Determine the (x, y) coordinate at the center of the cell enclosing the given text.  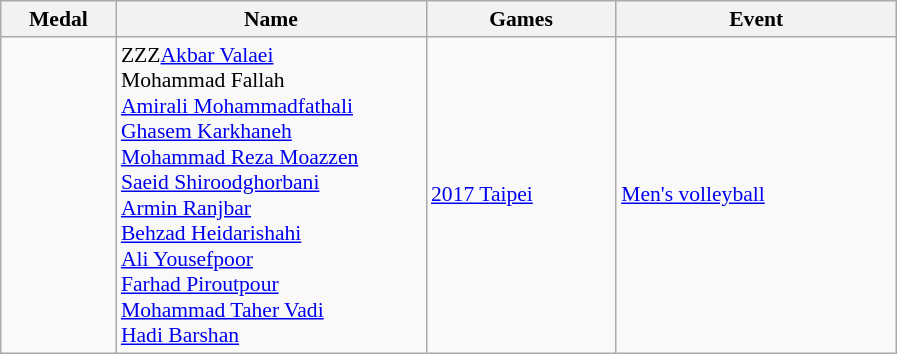
2017 Taipei (521, 195)
Event (756, 19)
Name (271, 19)
Men's volleyball (756, 195)
Medal (58, 19)
Games (521, 19)
